Pinpoint the cell where the given text exists, returning its [x, y] midpoint coordinate. 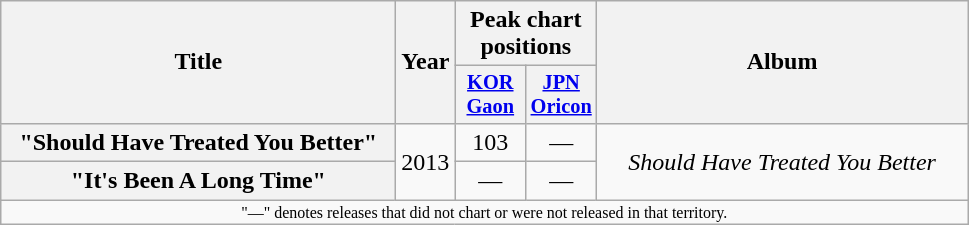
2013 [426, 161]
KORGaon [490, 95]
103 [490, 142]
Peak chart positions [526, 34]
Should Have Treated You Better [782, 161]
"It's Been A Long Time" [198, 181]
"Should Have Treated You Better" [198, 142]
Year [426, 62]
"—" denotes releases that did not chart or were not released in that territory. [484, 212]
Album [782, 62]
Title [198, 62]
JPNOricon [562, 95]
